Capture the cell that displays the provided text and extract its (X, Y) central coordinate. 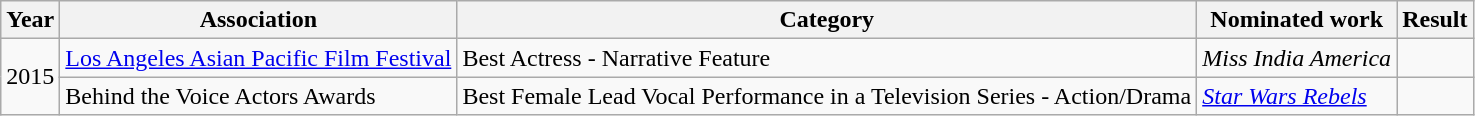
Nominated work (1297, 20)
Best Female Lead Vocal Performance in a Television Series - Action/Drama (827, 96)
Miss India America (1297, 58)
Los Angeles Asian Pacific Film Festival (258, 58)
Result (1435, 20)
Category (827, 20)
Star Wars Rebels (1297, 96)
Behind the Voice Actors Awards (258, 96)
Year (30, 20)
Best Actress - Narrative Feature (827, 58)
2015 (30, 77)
Association (258, 20)
